Find where the given text appears and provide that cell's center as [x, y] coordinate. 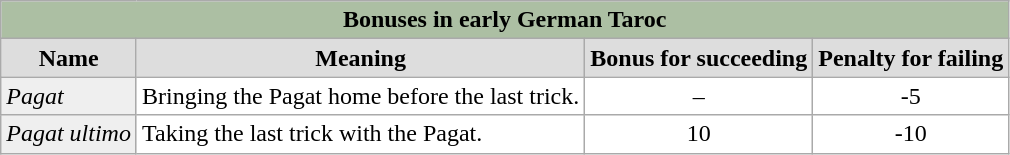
Bonuses in early German Taroc [505, 20]
Pagat ultimo [69, 134]
Meaning [360, 58]
10 [699, 134]
Taking the last trick with the Pagat. [360, 134]
Pagat [69, 96]
-5 [911, 96]
-10 [911, 134]
Bonus for succeeding [699, 58]
Bringing the Pagat home before the last trick. [360, 96]
– [699, 96]
Penalty for failing [911, 58]
Name [69, 58]
